Determine the (x, y) coordinate at the center of the cell enclosing the given text.  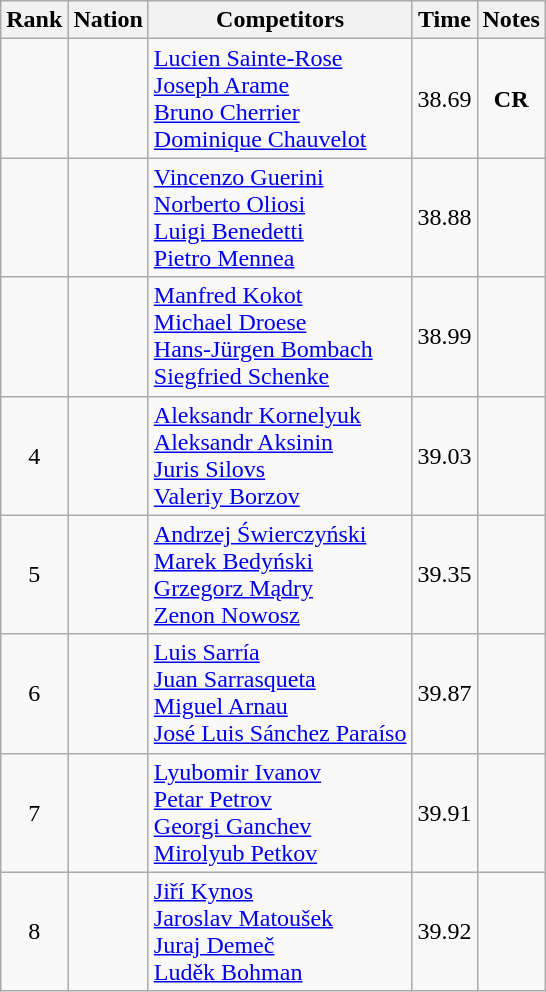
Time (444, 20)
Vincenzo GueriniNorberto OliosiLuigi BenedettiPietro Mennea (280, 218)
CR (511, 98)
Jiří KynosJaroslav MatoušekJuraj DemečLuděk Bohman (280, 932)
Lucien Sainte-RoseJoseph ArameBruno CherrierDominique Chauvelot (280, 98)
38.99 (444, 336)
39.91 (444, 812)
Aleksandr KornelyukAleksandr AksininJuris SilovsValeriy Borzov (280, 456)
4 (34, 456)
6 (34, 694)
5 (34, 574)
Notes (511, 20)
Luis SarríaJuan SarrasquetaMiguel ArnauJosé Luis Sánchez Paraíso (280, 694)
38.69 (444, 98)
Manfred KokotMichael DroeseHans-Jürgen BombachSiegfried Schenke (280, 336)
39.35 (444, 574)
Rank (34, 20)
38.88 (444, 218)
39.87 (444, 694)
Competitors (280, 20)
39.03 (444, 456)
8 (34, 932)
7 (34, 812)
Andrzej ŚwierczyńskiMarek BedyńskiGrzegorz MądryZenon Nowosz (280, 574)
Nation (108, 20)
Lyubomir IvanovPetar PetrovGeorgi GanchevMirolyub Petkov (280, 812)
39.92 (444, 932)
